Find where the given text appears and provide that cell's center as (x, y) coordinate. 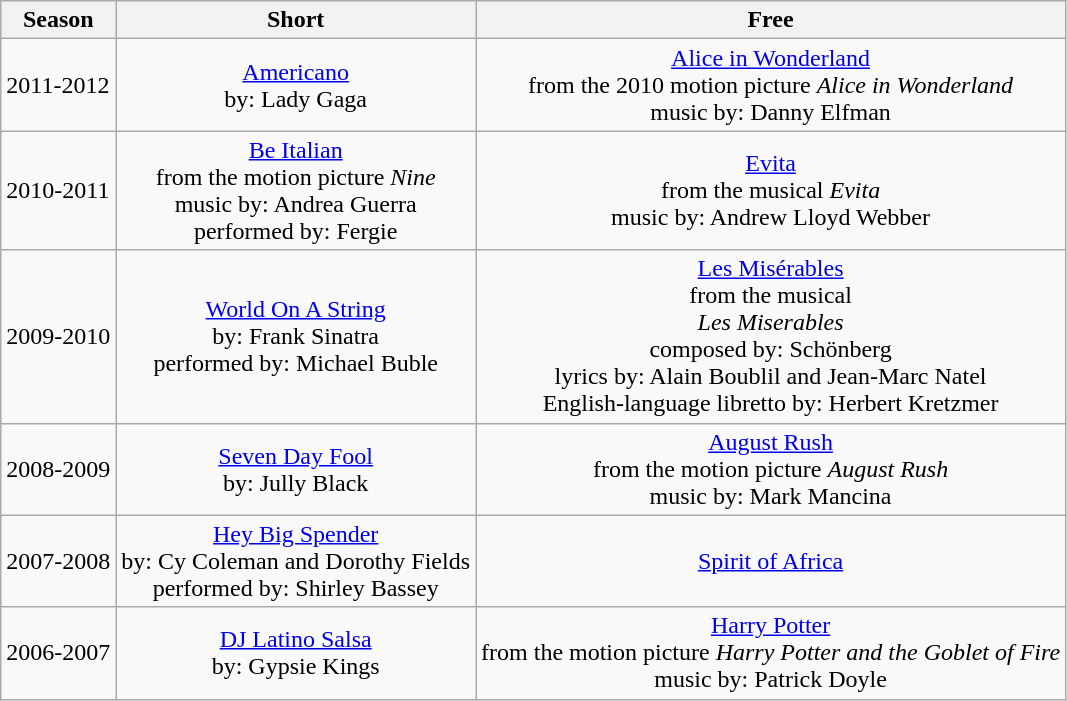
2009-2010 (58, 336)
Alice in Wonderland from the 2010 motion picture Alice in Wonderland music by: Danny Elfman (771, 85)
Spirit of Africa (771, 561)
2011-2012 (58, 85)
Be Italian from the motion picture Nine music by: Andrea Guerra performed by: Fergie (296, 190)
2008-2009 (58, 469)
DJ Latino Salsa by: Gypsie Kings (296, 653)
Evita from the musical Evita music by: Andrew Lloyd Webber (771, 190)
Harry Potter from the motion picture Harry Potter and the Goblet of Fire music by: Patrick Doyle (771, 653)
August Rush from the motion picture August Rush music by: Mark Mancina (771, 469)
Americano by: Lady Gaga (296, 85)
2007-2008 (58, 561)
Seven Day Fool by: Jully Black (296, 469)
World On A String by: Frank Sinatra performed by: Michael Buble (296, 336)
Free (771, 20)
2006-2007 (58, 653)
Season (58, 20)
Hey Big Spender by: Cy Coleman and Dorothy Fields performed by: Shirley Bassey (296, 561)
2010-2011 (58, 190)
Short (296, 20)
